Capture the cell that displays the provided text and extract its (X, Y) central coordinate. 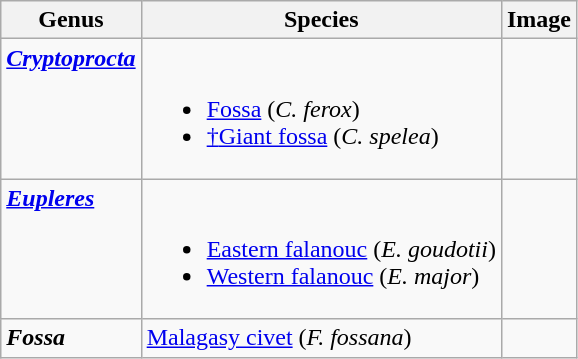
Image (538, 20)
Malagasy civet (F. fossana) (321, 338)
Cryptoprocta (71, 109)
Species (321, 20)
Fossa (71, 338)
Fossa (C. ferox)†Giant fossa (C. spelea) (321, 109)
Eupleres (71, 249)
Eastern falanouc (E. goudotii)Western falanouc (E. major) (321, 249)
Genus (71, 20)
